Return [x, y] of the center of cell containing provided text 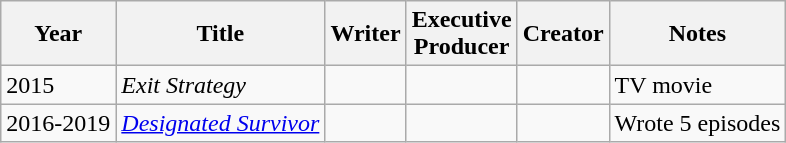
Exit Strategy [220, 85]
Writer [366, 34]
2016-2019 [58, 123]
Title [220, 34]
2015 [58, 85]
Creator [563, 34]
Year [58, 34]
ExecutiveProducer [462, 34]
Wrote 5 episodes [698, 123]
TV movie [698, 85]
Notes [698, 34]
Designated Survivor [220, 123]
